Output the [X, Y] coordinate of the center of the cell containing the given text.  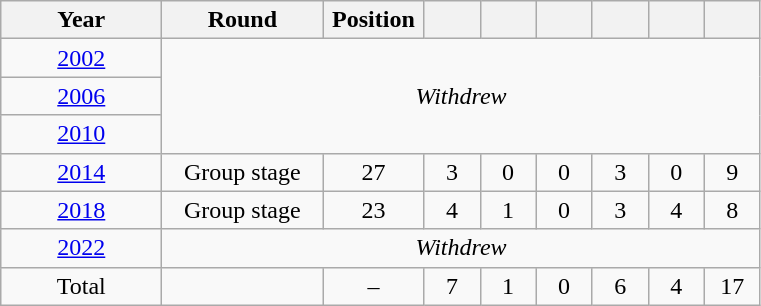
27 [374, 172]
2002 [82, 58]
9 [732, 172]
6 [620, 286]
17 [732, 286]
2018 [82, 210]
8 [732, 210]
2010 [82, 134]
Year [82, 20]
2014 [82, 172]
– [374, 286]
Total [82, 286]
7 [452, 286]
2022 [82, 248]
Round [242, 20]
Position [374, 20]
23 [374, 210]
2006 [82, 96]
